Identify which cell holds the provided text, then report its (X, Y) central coordinate. 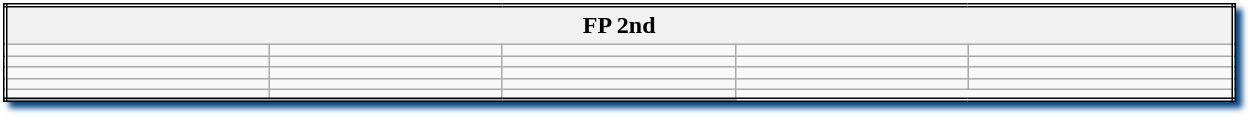
FP 2nd (619, 25)
